Pinpoint the cell where the given text exists, returning its (X, Y) midpoint coordinate. 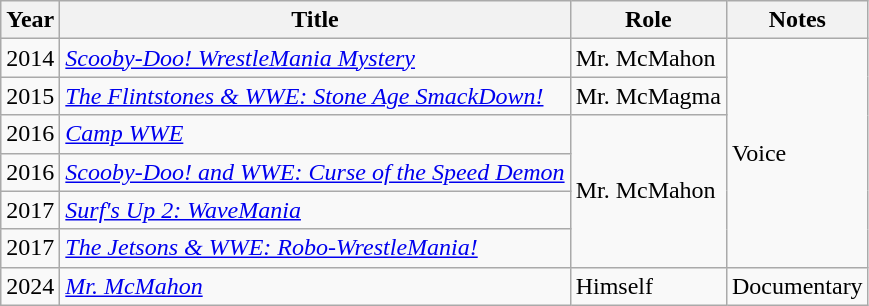
Mr. McMagma (648, 96)
Scooby-Doo! and WWE: Curse of the Speed Demon (315, 172)
Himself (648, 286)
Title (315, 20)
Voice (797, 153)
Role (648, 20)
Surf's Up 2: WaveMania (315, 210)
The Jetsons & WWE: Robo-WrestleMania! (315, 248)
Camp WWE (315, 134)
Scooby-Doo! WrestleMania Mystery (315, 58)
2024 (30, 286)
Documentary (797, 286)
Notes (797, 20)
2015 (30, 96)
Year (30, 20)
2014 (30, 58)
The Flintstones & WWE: Stone Age SmackDown! (315, 96)
